Provide the (X, Y) coordinate of the cell's center where the given text is located.  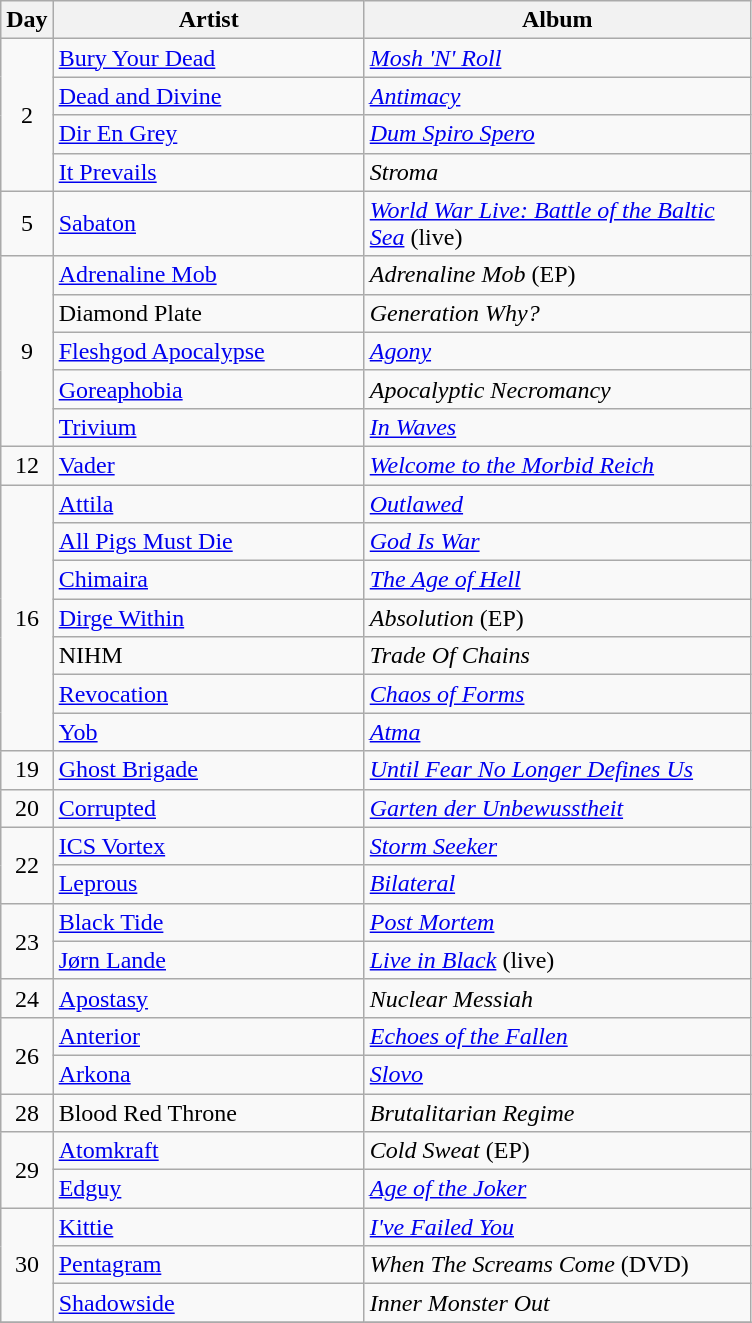
Shadowside (208, 1303)
It Prevails (208, 172)
30 (27, 1265)
Day (27, 20)
Atma (557, 732)
Album (557, 20)
Until Fear No Longer Defines Us (557, 770)
Revocation (208, 694)
Kittie (208, 1227)
20 (27, 808)
Anterior (208, 1036)
Slovo (557, 1074)
Black Tide (208, 922)
Outlawed (557, 503)
19 (27, 770)
Welcome to the Morbid Reich (557, 465)
Cold Sweat (EP) (557, 1151)
Edguy (208, 1189)
Dir En Grey (208, 134)
NIHM (208, 656)
26 (27, 1055)
28 (27, 1113)
Corrupted (208, 808)
World War Live: Battle of the Baltic Sea (live) (557, 224)
Apocalyptic Necromancy (557, 389)
Live in Black (live) (557, 960)
Garten der Unbewusstheit (557, 808)
Diamond Plate (208, 313)
Pentagram (208, 1265)
In Waves (557, 427)
Trade Of Chains (557, 656)
God Is War (557, 542)
Generation Why? (557, 313)
Agony (557, 351)
29 (27, 1170)
Inner Monster Out (557, 1303)
ICS Vortex (208, 846)
Leprous (208, 884)
When The Screams Come (DVD) (557, 1265)
Adrenaline Mob (EP) (557, 275)
Post Mortem (557, 922)
Age of the Joker (557, 1189)
Storm Seeker (557, 846)
Brutalitarian Regime (557, 1113)
Artist (208, 20)
5 (27, 224)
Nuclear Messiah (557, 998)
Chimaira (208, 580)
Antimacy (557, 96)
2 (27, 115)
Atomkraft (208, 1151)
Dead and Divine (208, 96)
I've Failed You (557, 1227)
Chaos of Forms (557, 694)
Blood Red Throne (208, 1113)
Sabaton (208, 224)
23 (27, 941)
Echoes of the Fallen (557, 1036)
Dirge Within (208, 618)
Bury Your Dead (208, 58)
Ghost Brigade (208, 770)
Trivium (208, 427)
16 (27, 617)
The Age of Hell (557, 580)
Absolution (EP) (557, 618)
All Pigs Must Die (208, 542)
Attila (208, 503)
Arkona (208, 1074)
12 (27, 465)
Yob (208, 732)
Goreaphobia (208, 389)
Fleshgod Apocalypse (208, 351)
22 (27, 865)
Bilateral (557, 884)
24 (27, 998)
Jørn Lande (208, 960)
Stroma (557, 172)
Vader (208, 465)
Apostasy (208, 998)
Mosh 'N' Roll (557, 58)
Adrenaline Mob (208, 275)
Dum Spiro Spero (557, 134)
9 (27, 351)
